Extract the [x, y] coordinate from the center of the cell holding the provided text.  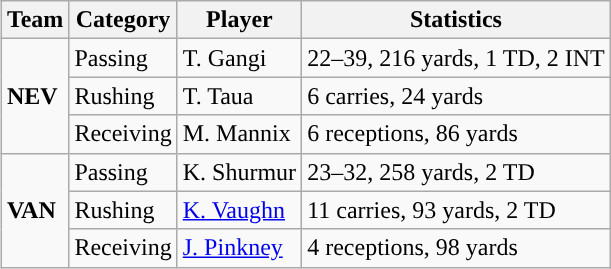
6 receptions, 86 yards [456, 134]
22–39, 216 yards, 1 TD, 2 INT [456, 58]
Player [239, 20]
VAN [35, 210]
M. Mannix [239, 134]
J. Pinkney [239, 248]
23–32, 258 yards, 2 TD [456, 172]
6 carries, 24 yards [456, 96]
Team [35, 20]
T. Taua [239, 96]
K. Shurmur [239, 172]
4 receptions, 98 yards [456, 248]
K. Vaughn [239, 210]
11 carries, 93 yards, 2 TD [456, 210]
NEV [35, 96]
Statistics [456, 20]
Category [123, 20]
T. Gangi [239, 58]
